Capture the cell that displays the provided text and extract its (x, y) central coordinate. 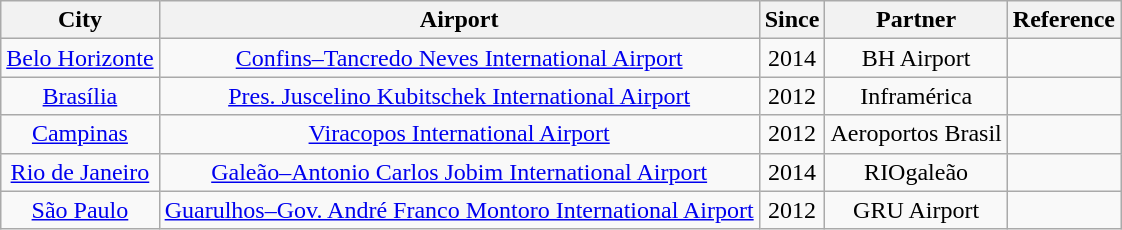
Viracopos International Airport (459, 134)
Brasília (80, 96)
Rio de Janeiro (80, 172)
Partner (916, 20)
Reference (1064, 20)
BH Airport (916, 58)
São Paulo (80, 210)
Galeão–Antonio Carlos Jobim International Airport (459, 172)
Guarulhos–Gov. André Franco Montoro International Airport (459, 210)
Since (792, 20)
Campinas (80, 134)
RIOgaleão (916, 172)
Belo Horizonte (80, 58)
Airport (459, 20)
Confins–Tancredo Neves International Airport (459, 58)
GRU Airport (916, 210)
Inframérica (916, 96)
City (80, 20)
Aeroportos Brasil (916, 134)
Pres. Juscelino Kubitschek International Airport (459, 96)
